Identify which cell holds the provided text, then report its (x, y) central coordinate. 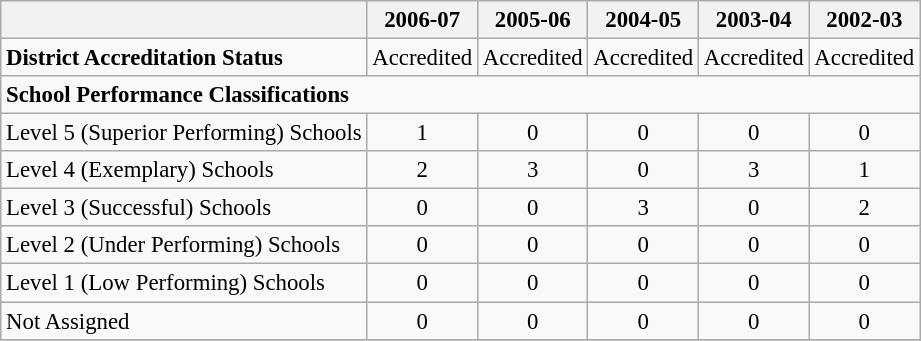
Level 3 (Successful) Schools (184, 208)
District Accreditation Status (184, 58)
Level 4 (Exemplary) Schools (184, 170)
Level 5 (Superior Performing) Schools (184, 133)
2006-07 (422, 20)
Not Assigned (184, 321)
Level 1 (Low Performing) Schools (184, 283)
2004-05 (644, 20)
2003-04 (754, 20)
2005-06 (532, 20)
School Performance Classifications (460, 95)
Level 2 (Under Performing) Schools (184, 245)
2002-03 (864, 20)
